Capture the cell that displays the provided text and extract its [x, y] central coordinate. 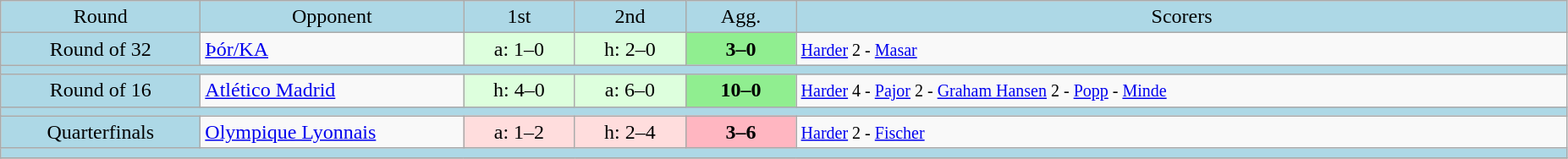
1st [520, 17]
Olympique Lyonnais [332, 132]
h: 4–0 [520, 90]
h: 2–0 [630, 49]
Þór/KA [332, 49]
Scorers [1181, 17]
Agg. [741, 17]
Harder 4 - Pajor 2 - Graham Hansen 2 - Popp - Minde [1181, 90]
Round of 16 [101, 90]
Harder 2 - Masar [1181, 49]
h: 2–4 [630, 132]
a: 1–2 [520, 132]
3–6 [741, 132]
Round [101, 17]
Round of 32 [101, 49]
a: 6–0 [630, 90]
a: 1–0 [520, 49]
Atlético Madrid [332, 90]
Harder 2 - Fischer [1181, 132]
3–0 [741, 49]
Opponent [332, 17]
10–0 [741, 90]
2nd [630, 17]
Quarterfinals [101, 132]
